For the text-containing cell, return its midpoint in [X, Y] coordinate format. 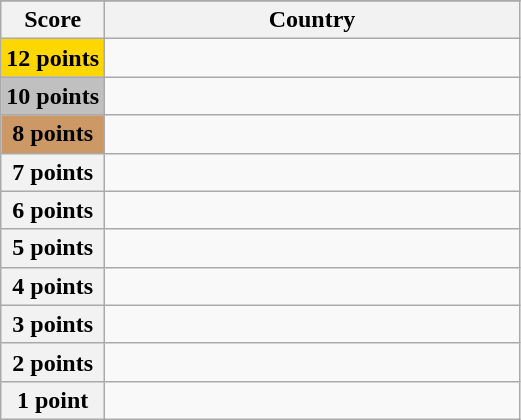
Country [312, 20]
1 point [53, 400]
3 points [53, 324]
10 points [53, 96]
2 points [53, 362]
4 points [53, 286]
7 points [53, 172]
8 points [53, 134]
6 points [53, 210]
Score [53, 20]
12 points [53, 58]
5 points [53, 248]
